Locate the cell with the specified text and output its [X, Y] center coordinate. 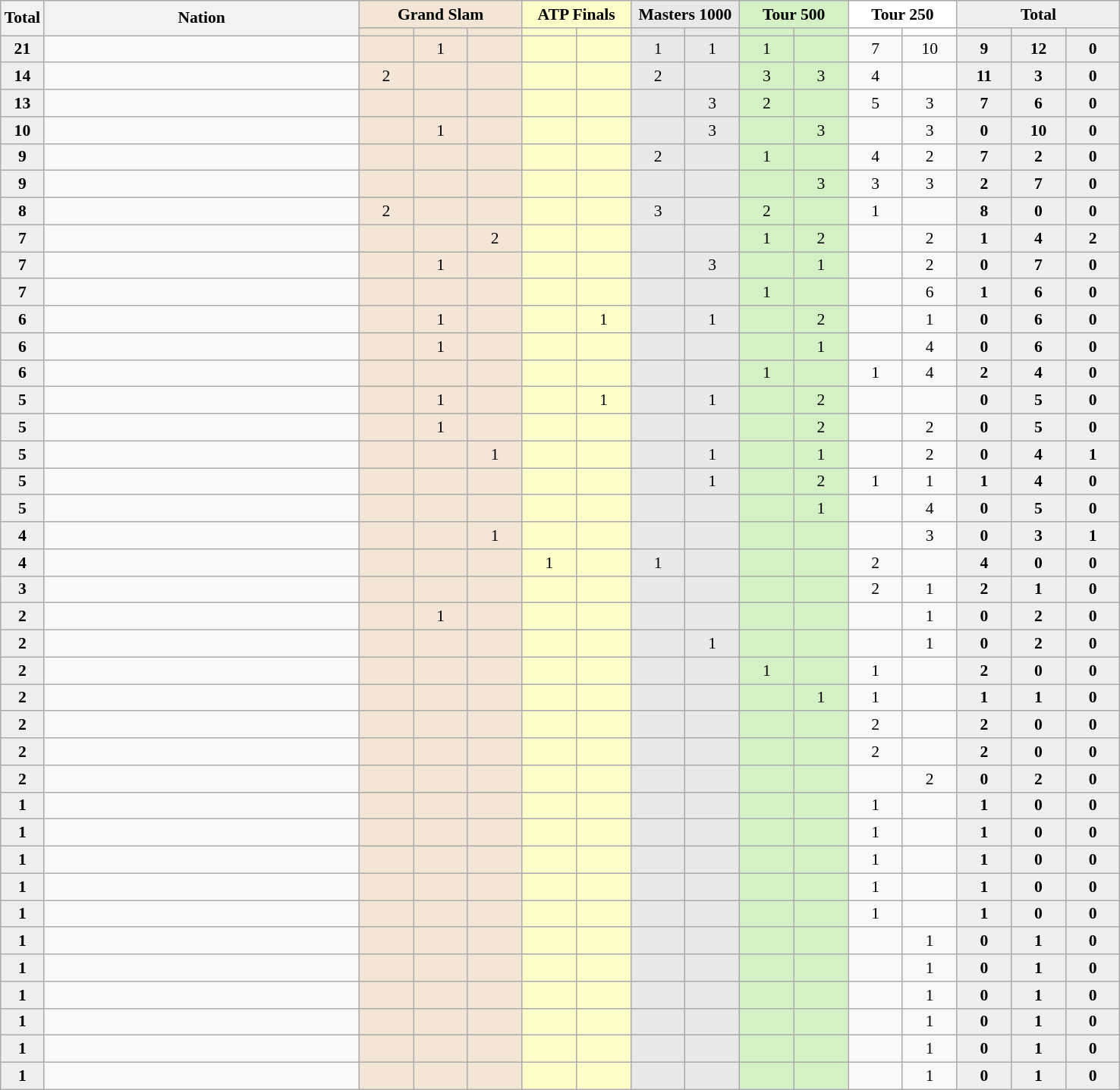
Tour 250 [903, 14]
13 [23, 103]
14 [23, 77]
12 [1039, 49]
Masters 1000 [684, 14]
Nation [202, 18]
21 [23, 49]
ATP Finals [577, 14]
Tour 500 [794, 14]
11 [984, 77]
Grand Slam [440, 14]
